Output the (x, y) coordinate of the center of the cell containing the given text.  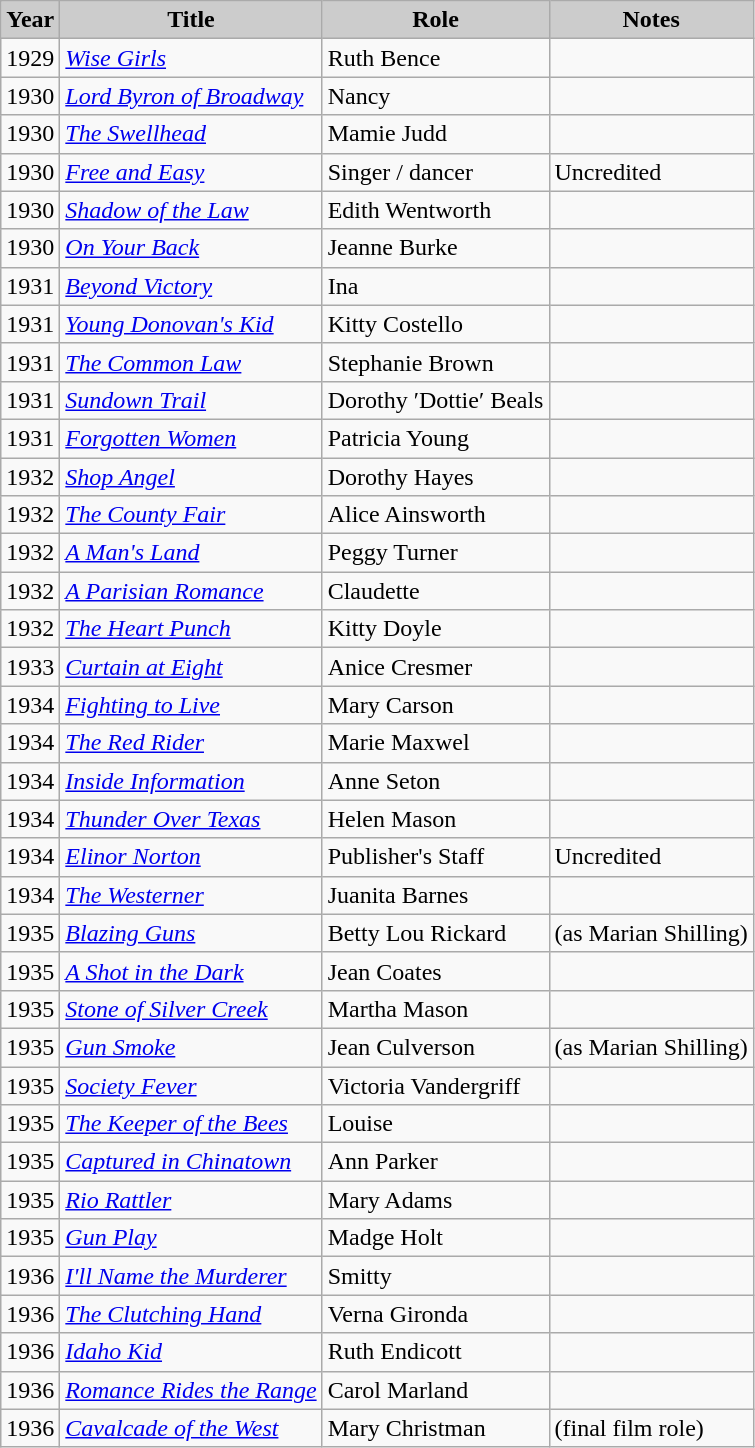
Ann Parker (436, 1162)
Role (436, 20)
Stone of Silver Creek (191, 1009)
The Swellhead (191, 134)
Ruth Endicott (436, 1352)
Notes (651, 20)
Inside Information (191, 781)
Gun Smoke (191, 1047)
Mary Christman (436, 1428)
Young Donovan's Kid (191, 324)
Gun Play (191, 1238)
1929 (30, 58)
Cavalcade of the West (191, 1428)
Smitty (436, 1276)
Kitty Doyle (436, 629)
Shadow of the Law (191, 210)
Claudette (436, 591)
The Clutching Hand (191, 1314)
Madge Holt (436, 1238)
Rio Rattler (191, 1200)
Publisher's Staff (436, 857)
Ruth Bence (436, 58)
Singer / dancer (436, 172)
Stephanie Brown (436, 362)
Forgotten Women (191, 438)
Blazing Guns (191, 933)
The Red Rider (191, 743)
Alice Ainsworth (436, 515)
A Parisian Romance (191, 591)
Verna Gironda (436, 1314)
Lord Byron of Broadway (191, 96)
Victoria Vandergriff (436, 1085)
Society Fever (191, 1085)
Beyond Victory (191, 286)
Sundown Trail (191, 400)
Dorothy ′Dottie′ Beals (436, 400)
Peggy Turner (436, 553)
Free and Easy (191, 172)
Elinor Norton (191, 857)
Thunder Over Texas (191, 819)
A Man's Land (191, 553)
Anne Seton (436, 781)
The Common Law (191, 362)
Jean Culverson (436, 1047)
(final film role) (651, 1428)
Title (191, 20)
Wise Girls (191, 58)
Idaho Kid (191, 1352)
Shop Angel (191, 477)
The County Fair (191, 515)
Ina (436, 286)
Captured in Chinatown (191, 1162)
Curtain at Eight (191, 667)
Carol Marland (436, 1390)
Mamie Judd (436, 134)
Betty Lou Rickard (436, 933)
Mary Carson (436, 705)
On Your Back (191, 248)
Juanita Barnes (436, 895)
A Shot in the Dark (191, 971)
Romance Rides the Range (191, 1390)
Patricia Young (436, 438)
1933 (30, 667)
Dorothy Hayes (436, 477)
Year (30, 20)
Louise (436, 1124)
Fighting to Live (191, 705)
Jean Coates (436, 971)
The Keeper of the Bees (191, 1124)
Anice Cresmer (436, 667)
Marie Maxwel (436, 743)
The Westerner (191, 895)
Kitty Costello (436, 324)
Jeanne Burke (436, 248)
Edith Wentworth (436, 210)
Martha Mason (436, 1009)
I'll Name the Murderer (191, 1276)
The Heart Punch (191, 629)
Helen Mason (436, 819)
Nancy (436, 96)
Mary Adams (436, 1200)
